For the text-containing cell, return its midpoint in (x, y) coordinate format. 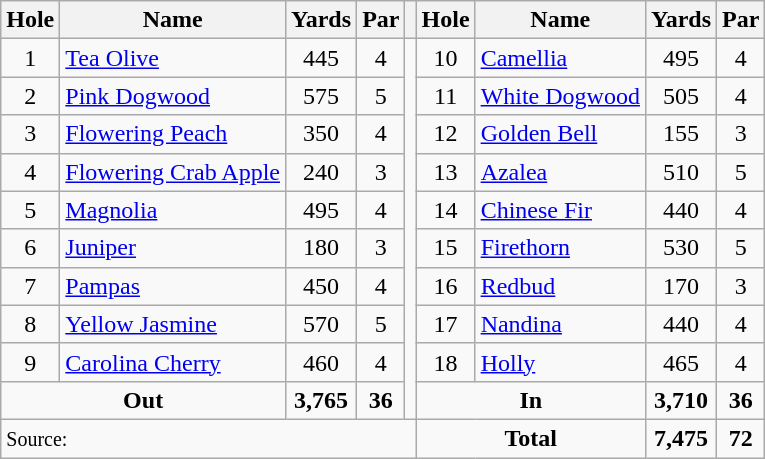
155 (680, 134)
Pampas (173, 286)
240 (322, 172)
445 (322, 58)
Magnolia (173, 210)
575 (322, 96)
505 (680, 96)
1 (30, 58)
18 (446, 362)
White Dogwood (560, 96)
12 (446, 134)
16 (446, 286)
Firethorn (560, 248)
Carolina Cherry (173, 362)
Camellia (560, 58)
10 (446, 58)
8 (30, 324)
180 (322, 248)
In (530, 400)
2 (30, 96)
Tea Olive (173, 58)
Yellow Jasmine (173, 324)
17 (446, 324)
Flowering Peach (173, 134)
7,475 (680, 438)
Redbud (560, 286)
7 (30, 286)
6 (30, 248)
11 (446, 96)
Pink Dogwood (173, 96)
Chinese Fir (560, 210)
Out (144, 400)
Holly (560, 362)
510 (680, 172)
Azalea (560, 172)
570 (322, 324)
Nandina (560, 324)
460 (322, 362)
14 (446, 210)
Juniper (173, 248)
15 (446, 248)
Total (530, 438)
3,710 (680, 400)
530 (680, 248)
72 (741, 438)
Flowering Crab Apple (173, 172)
465 (680, 362)
350 (322, 134)
Source: (208, 438)
13 (446, 172)
450 (322, 286)
170 (680, 286)
Golden Bell (560, 134)
9 (30, 362)
3,765 (322, 400)
